Determine the [X, Y] coordinate at the center of the cell enclosing the given text.  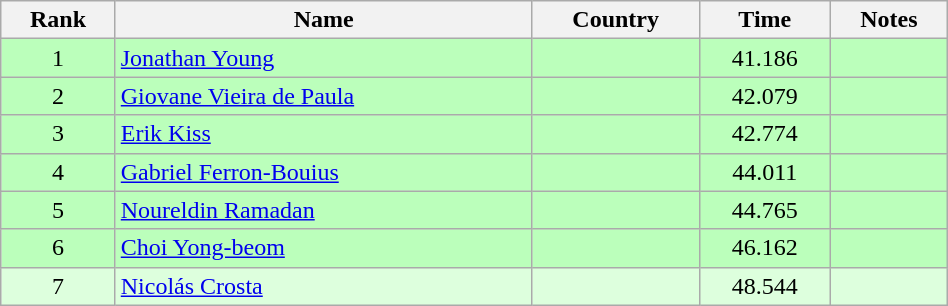
42.079 [764, 96]
Erik Kiss [324, 134]
Nicolás Crosta [324, 286]
Country [616, 20]
Noureldin Ramadan [324, 210]
44.765 [764, 210]
7 [58, 286]
Rank [58, 20]
6 [58, 248]
5 [58, 210]
48.544 [764, 286]
Gabriel Ferron-Bouius [324, 172]
2 [58, 96]
Jonathan Young [324, 58]
Choi Yong-beom [324, 248]
41.186 [764, 58]
42.774 [764, 134]
4 [58, 172]
Notes [890, 20]
Time [764, 20]
46.162 [764, 248]
1 [58, 58]
Giovane Vieira de Paula [324, 96]
Name [324, 20]
44.011 [764, 172]
3 [58, 134]
